Detect which cell encompasses the target text, then output its (x, y) center coordinate. 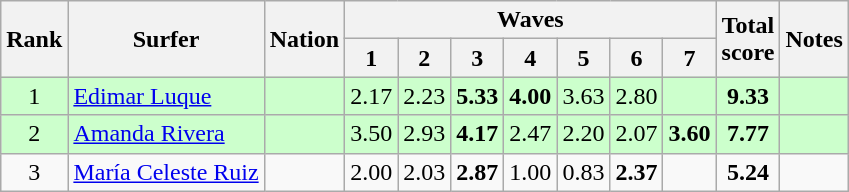
7 (690, 58)
9.33 (748, 96)
5.33 (478, 96)
2.93 (424, 134)
Notes (814, 39)
7.77 (748, 134)
Amanda Rivera (166, 134)
Nation (304, 39)
Waves (530, 20)
4.17 (478, 134)
2.00 (372, 172)
3.60 (690, 134)
2.17 (372, 96)
María Celeste Ruiz (166, 172)
Surfer (166, 39)
2.20 (584, 134)
0.83 (584, 172)
3.50 (372, 134)
2.23 (424, 96)
6 (636, 58)
4 (530, 58)
2.80 (636, 96)
2.87 (478, 172)
5.24 (748, 172)
2.03 (424, 172)
Totalscore (748, 39)
1.00 (530, 172)
2.07 (636, 134)
2.37 (636, 172)
Rank (34, 39)
Edimar Luque (166, 96)
4.00 (530, 96)
2.47 (530, 134)
3.63 (584, 96)
5 (584, 58)
